Return (X, Y) of the center of cell containing provided text 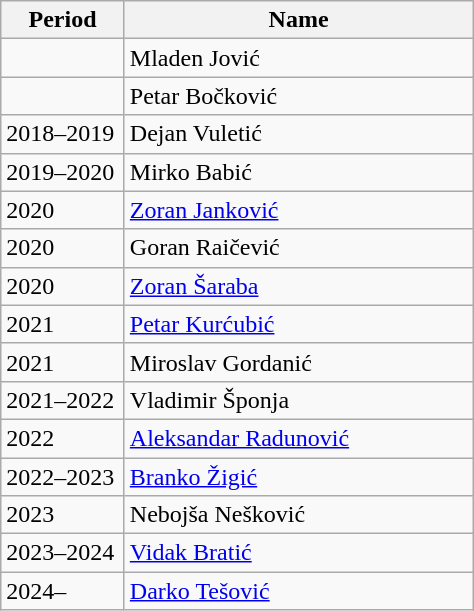
Miroslav Gordanić (298, 362)
Period (63, 20)
2023–2024 (63, 553)
Nebojša Nešković (298, 515)
Dejan Vuletić (298, 134)
2022 (63, 438)
Darko Tešović (298, 591)
2019–2020 (63, 172)
2024– (63, 591)
2022–2023 (63, 477)
Branko Žigić (298, 477)
2018–2019 (63, 134)
Goran Raičević (298, 248)
Petar Kurćubić (298, 324)
Zoran Šaraba (298, 286)
Mirko Babić (298, 172)
Aleksandar Radunović (298, 438)
2023 (63, 515)
Vidak Bratić (298, 553)
Vladimir Šponja (298, 400)
Petar Bočković (298, 96)
Name (298, 20)
2021–2022 (63, 400)
Zoran Janković (298, 210)
Mladen Jović (298, 58)
